Identify which cell holds the provided text, then report its [x, y] central coordinate. 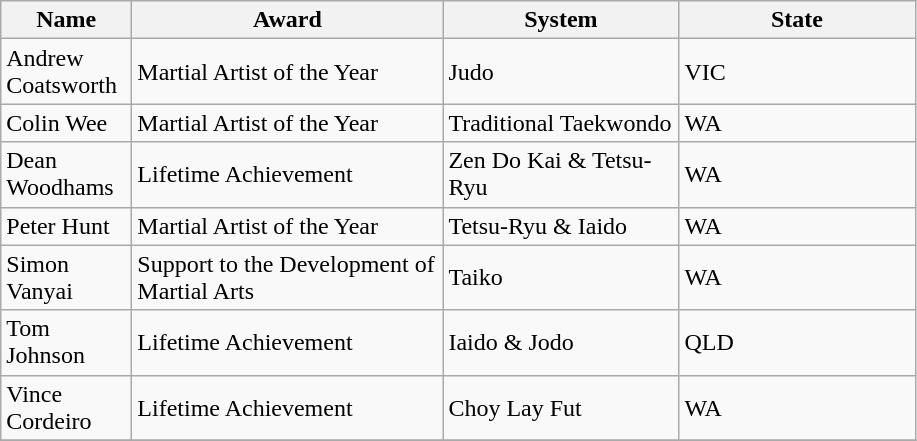
Vince Cordeiro [66, 408]
Judo [561, 72]
Zen Do Kai & Tetsu-Ryu [561, 174]
VIC [797, 72]
System [561, 20]
QLD [797, 342]
Peter Hunt [66, 226]
Dean Woodhams [66, 174]
State [797, 20]
Andrew Coatsworth [66, 72]
Simon Vanyai [66, 278]
Iaido & Jodo [561, 342]
Support to the Development of Martial Arts [288, 278]
Tetsu-Ryu & Iaido [561, 226]
Name [66, 20]
Award [288, 20]
Choy Lay Fut [561, 408]
Taiko [561, 278]
Tom Johnson [66, 342]
Traditional Taekwondo [561, 123]
Colin Wee [66, 123]
